Provide the [X, Y] coordinate of the cell's center where the given text is located.  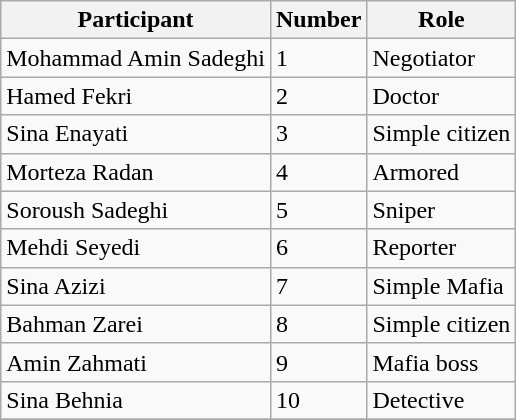
Detective [442, 400]
Simple Mafia [442, 286]
Soroush Sadeghi [136, 210]
Sina Enayati [136, 134]
Number [318, 20]
Sniper [442, 210]
1 [318, 58]
4 [318, 172]
Morteza Radan [136, 172]
6 [318, 248]
Mafia boss [442, 362]
Hamed Fekri [136, 96]
Participant [136, 20]
9 [318, 362]
Armored [442, 172]
Mehdi Seyedi [136, 248]
8 [318, 324]
Negotiator [442, 58]
Sina Azizi [136, 286]
Amin Zahmati [136, 362]
Sina Behnia [136, 400]
2 [318, 96]
Doctor [442, 96]
10 [318, 400]
5 [318, 210]
Role [442, 20]
3 [318, 134]
Reporter [442, 248]
Bahman Zarei [136, 324]
7 [318, 286]
Mohammad Amin Sadeghi [136, 58]
